Provide the [X, Y] coordinate of the cell's center where the given text is located.  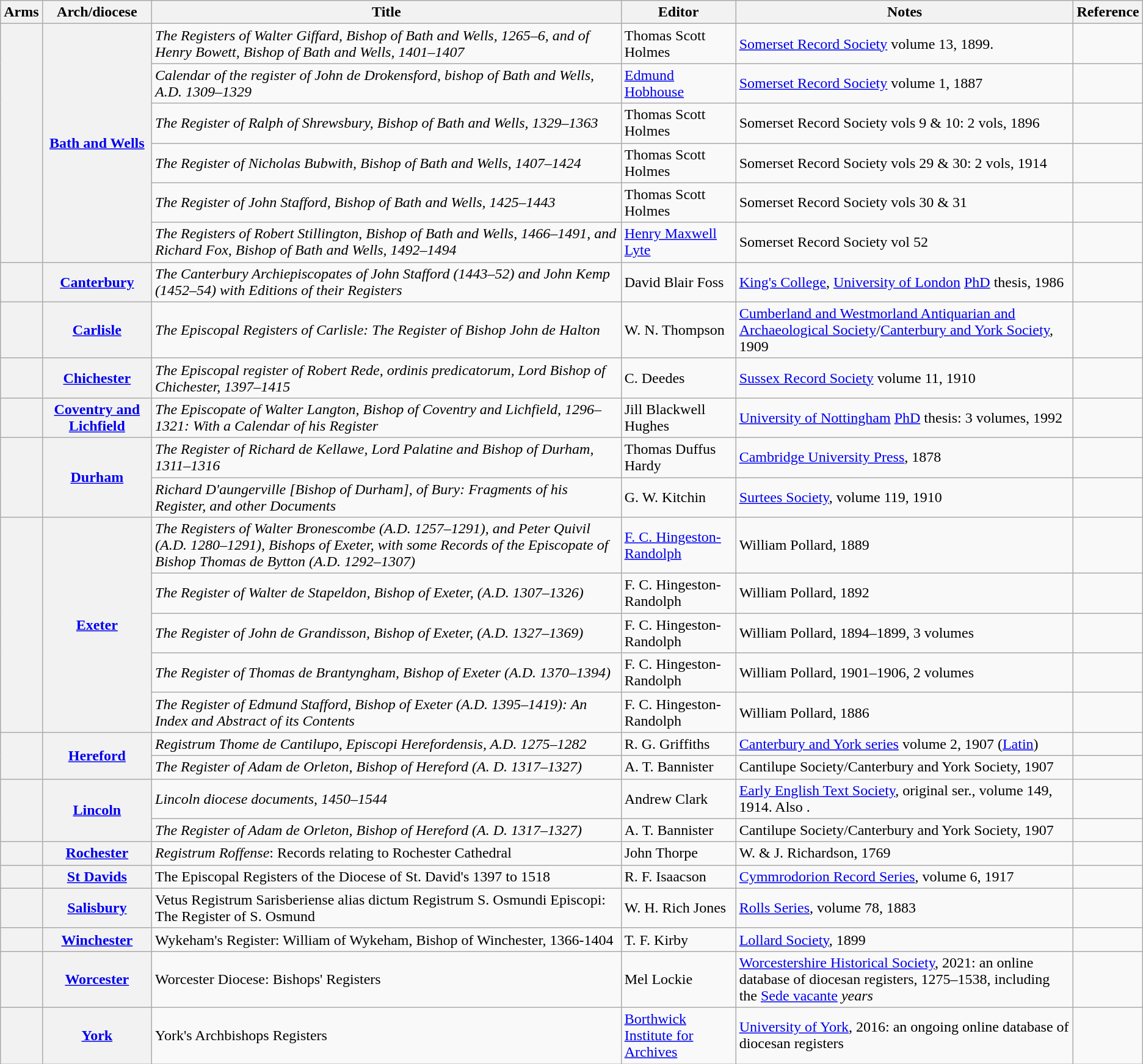
The Episcopal Registers of the Diocese of St. David's 1397 to 1518 [387, 876]
Registrum Roffense: Records relating to Rochester Cathedral [387, 853]
Cymmrodorion Record Series, volume 6, 1917 [905, 876]
The Canterbury Archiepiscopates of John Stafford (1443–52) and John Kemp (1452–54) with Editions of their Registers [387, 282]
Wykeham's Register: William of Wykeham, Bishop of Winchester, 1366-1404 [387, 939]
W. N. Thompson [678, 330]
Editor [678, 12]
The Register of Thomas de Brantyngham, Bishop of Exeter (A.D. 1370–1394) [387, 673]
Chichester [96, 377]
Thomas Duffus Hardy [678, 457]
Canterbury [96, 282]
Somerset Record Society vols 9 & 10: 2 vols, 1896 [905, 123]
William Pollard, 1901–1906, 2 volumes [905, 673]
Borthwick Institute for Archives [678, 1035]
Lollard Society, 1899 [905, 939]
C. Deedes [678, 377]
William Pollard, 1894–1899, 3 volumes [905, 633]
The Register of Edmund Stafford, Bishop of Exeter (A.D. 1395–1419): An Index and Abstract of its Contents [387, 712]
Sussex Record Society volume 11, 1910 [905, 377]
Henry Maxwell Lyte [678, 242]
Canterbury and York series volume 2, 1907 (Latin) [905, 744]
The Register of Nicholas Bubwith, Bishop of Bath and Wells, 1407–1424 [387, 162]
Registrum Thome de Cantilupo, Episcopi Herefordensis, A.D. 1275–1282 [387, 744]
T. F. Kirby [678, 939]
Arch/diocese [96, 12]
The Registers of Robert Stillington, Bishop of Bath and Wells, 1466–1491, and Richard Fox, Bishop of Bath and Wells, 1492–1494 [387, 242]
York [96, 1035]
St Davids [96, 876]
John Thorpe [678, 853]
Andrew Clark [678, 799]
The Episcopal Registers of Carlisle: The Register of Bishop John de Halton [387, 330]
Exeter [96, 625]
University of Nottingham PhD thesis: 3 volumes, 1992 [905, 418]
University of York, 2016: an ongoing online database of diocesan registers [905, 1035]
The Episcopate of Walter Langton, Bishop of Coventry and Lichfield, 1296–1321: With a Calendar of his Register [387, 418]
Somerset Record Society vols 30 & 31 [905, 203]
Early English Text Society, original ser., volume 149, 1914. Also . [905, 799]
The Register of John Stafford, Bishop of Bath and Wells, 1425–1443 [387, 203]
The Register of John de Grandisson, Bishop of Exeter, (A.D. 1327–1369) [387, 633]
Title [387, 12]
Coventry and Lichfield [96, 418]
Lincoln [96, 810]
Richard D'aungerville [Bishop of Durham], of Bury: Fragments of his Register, and other Documents [387, 497]
Vetus Registrum Sarisberiense alias dictum Registrum S. Osmundi Episcopi: The Register of S. Osmund [387, 908]
Rochester [96, 853]
Bath and Wells [96, 143]
Worcester Diocese: Bishops' Registers [387, 979]
W. H. Rich Jones [678, 908]
Lincoln diocese documents, 1450–1544 [387, 799]
Calendar of the register of John de Drokensford, bishop of Bath and Wells, A.D. 1309–1329 [387, 83]
Cambridge University Press, 1878 [905, 457]
Winchester [96, 939]
Somerset Record Society vols 29 & 30: 2 vols, 1914 [905, 162]
Jill Blackwell Hughes [678, 418]
Reference [1108, 12]
Notes [905, 12]
Rolls Series, volume 78, 1883 [905, 908]
Somerset Record Society vol 52 [905, 242]
Durham [96, 477]
R. F. Isaacson [678, 876]
W. & J. Richardson, 1769 [905, 853]
Salisbury [96, 908]
Cumberland and Westmorland Antiquarian and Archaeological Society/Canterbury and York Society, 1909 [905, 330]
The Episcopal register of Robert Rede, ordinis predicatorum, Lord Bishop of Chichester, 1397–1415 [387, 377]
Surtees Society, volume 119, 1910 [905, 497]
Somerset Record Society volume 1, 1887 [905, 83]
Mel Lockie [678, 979]
The Register of Richard de Kellawe, Lord Palatine and Bishop of Durham, 1311–1316 [387, 457]
David Blair Foss [678, 282]
Worcester [96, 979]
Worcestershire Historical Society, 2021: an online database of diocesan registers, 1275–1538, including the Sede vacante years [905, 979]
Somerset Record Society volume 13, 1899. [905, 44]
The Register of Ralph of Shrewsbury, Bishop of Bath and Wells, 1329–1363 [387, 123]
Arms [21, 12]
York's Archbishops Registers [387, 1035]
King's College, University of London PhD thesis, 1986 [905, 282]
The Register of Walter de Stapeldon, Bishop of Exeter, (A.D. 1307–1326) [387, 594]
R. G. Griffiths [678, 744]
Carlisle [96, 330]
G. W. Kitchin [678, 497]
William Pollard, 1889 [905, 545]
Edmund Hobhouse [678, 83]
Hereford [96, 756]
William Pollard, 1886 [905, 712]
William Pollard, 1892 [905, 594]
The Registers of Walter Giffard, Bishop of Bath and Wells, 1265–6, and of Henry Bowett, Bishop of Bath and Wells, 1401–1407 [387, 44]
